Output the (x, y) coordinate of the center of the cell containing the given text.  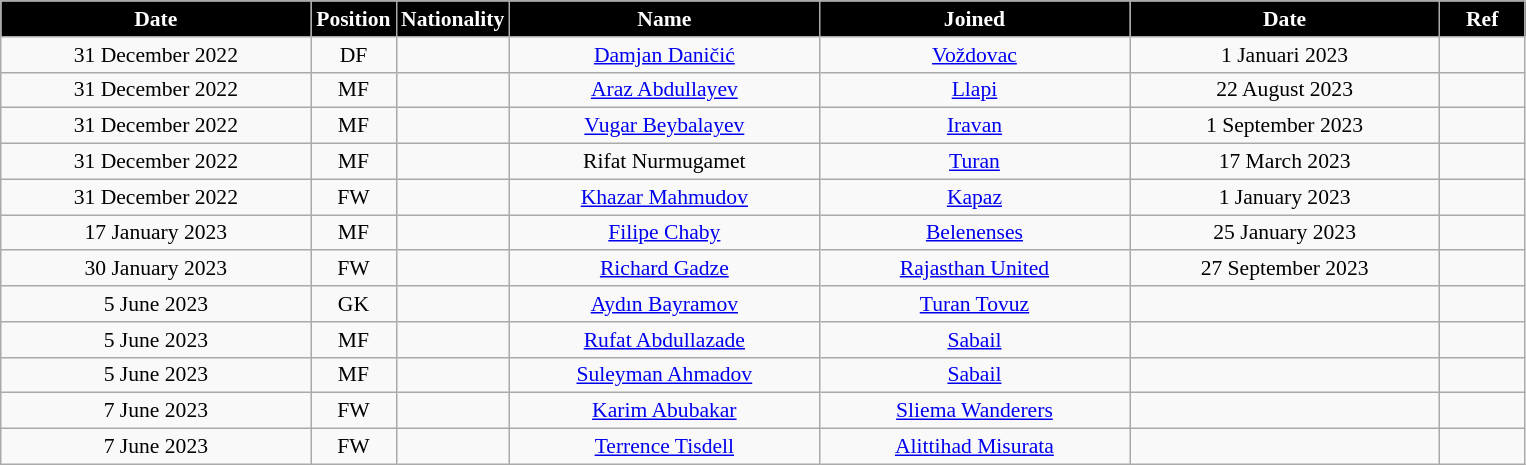
Karim Abubakar (664, 411)
Nationality (452, 19)
Suleyman Ahmadov (664, 375)
Belenenses (974, 233)
DF (354, 55)
Position (354, 19)
Rufat Abdullazade (664, 340)
Rifat Nurmugamet (664, 162)
Kapaz (974, 197)
17 January 2023 (156, 233)
GK (354, 304)
22 August 2023 (1285, 90)
1 Januari 2023 (1285, 55)
Llapi (974, 90)
Joined (974, 19)
Ref (1482, 19)
Damjan Daničić (664, 55)
25 January 2023 (1285, 233)
Richard Gadze (664, 269)
Vugar Beybalayev (664, 126)
Khazar Mahmudov (664, 197)
Turan Tovuz (974, 304)
Filipe Chaby (664, 233)
17 March 2023 (1285, 162)
1 January 2023 (1285, 197)
Name (664, 19)
Voždovac (974, 55)
Terrence Tisdell (664, 447)
Iravan (974, 126)
Rajasthan United (974, 269)
Alittihad Misurata (974, 447)
30 January 2023 (156, 269)
27 September 2023 (1285, 269)
1 September 2023 (1285, 126)
Araz Abdullayev (664, 90)
Aydın Bayramov (664, 304)
Sliema Wanderers (974, 411)
Turan (974, 162)
